Capture the cell that displays the provided text and extract its [X, Y] central coordinate. 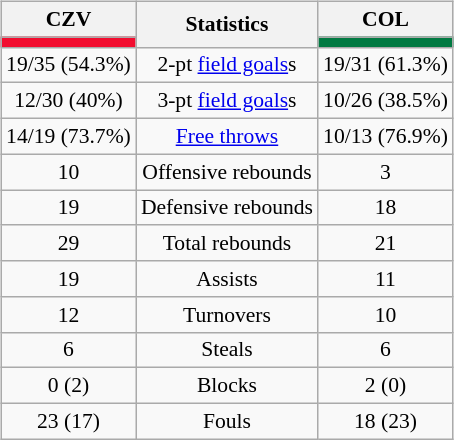
Fouls [227, 421]
23 (17) [68, 421]
Blocks [227, 386]
12/30 (40%) [68, 101]
Assists [227, 279]
CZV [68, 19]
Statistics [227, 24]
COL [386, 19]
18 [386, 208]
19/31 (61.3%) [386, 65]
29 [68, 243]
21 [386, 243]
3 [386, 172]
18 (23) [386, 421]
3-pt field goalss [227, 101]
Free throws [227, 136]
0 (2) [68, 386]
Turnovers [227, 314]
10/26 (38.5%) [386, 101]
12 [68, 314]
11 [386, 279]
Steals [227, 350]
Offensive rebounds [227, 172]
14/19 (73.7%) [68, 136]
10/13 (76.9%) [386, 136]
2 (0) [386, 386]
19/35 (54.3%) [68, 65]
Total rebounds [227, 243]
Defensive rebounds [227, 208]
2-pt field goalss [227, 65]
